Determine the (x, y) coordinate at the center of the cell enclosing the given text.  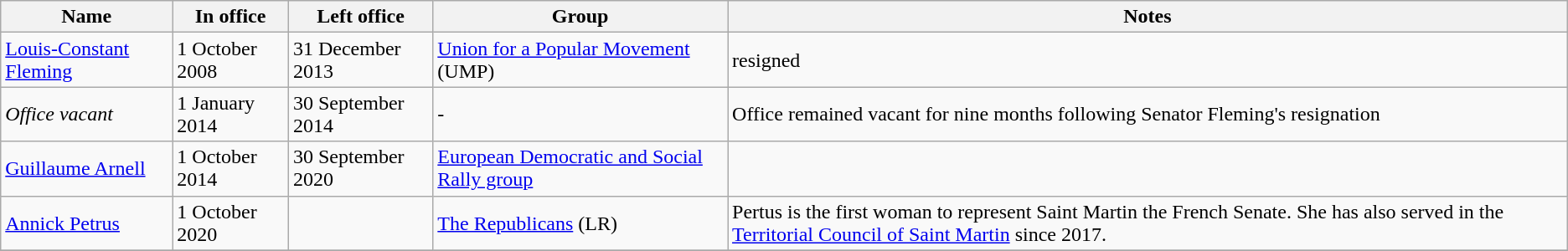
Pertus is the first woman to represent Saint Martin the French Senate. She has also served in the Territorial Council of Saint Martin since 2017. (1148, 223)
30 September 2020 (360, 169)
1 January 2014 (231, 114)
In office (231, 17)
1 October 2014 (231, 169)
European Democratic and Social Rally group (580, 169)
1 October 2008 (231, 60)
Annick Petrus (87, 223)
31 December 2013 (360, 60)
Left office (360, 17)
The Republicans (LR) (580, 223)
Office vacant (87, 114)
1 October 2020 (231, 223)
Notes (1148, 17)
Guillaume Arnell (87, 169)
Union for a Popular Movement (UMP) (580, 60)
- (580, 114)
30 September 2014 (360, 114)
Name (87, 17)
Louis-Constant Fleming (87, 60)
Office remained vacant for nine months following Senator Fleming's resignation (1148, 114)
resigned (1148, 60)
Group (580, 17)
